Search for the cell housing the specified text and yield its (x, y) center coordinate. 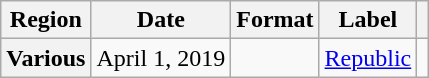
Date (161, 20)
Various (46, 58)
Republic (368, 58)
Region (46, 20)
April 1, 2019 (161, 58)
Format (275, 20)
Label (368, 20)
